Capture the cell that displays the provided text and extract its (X, Y) central coordinate. 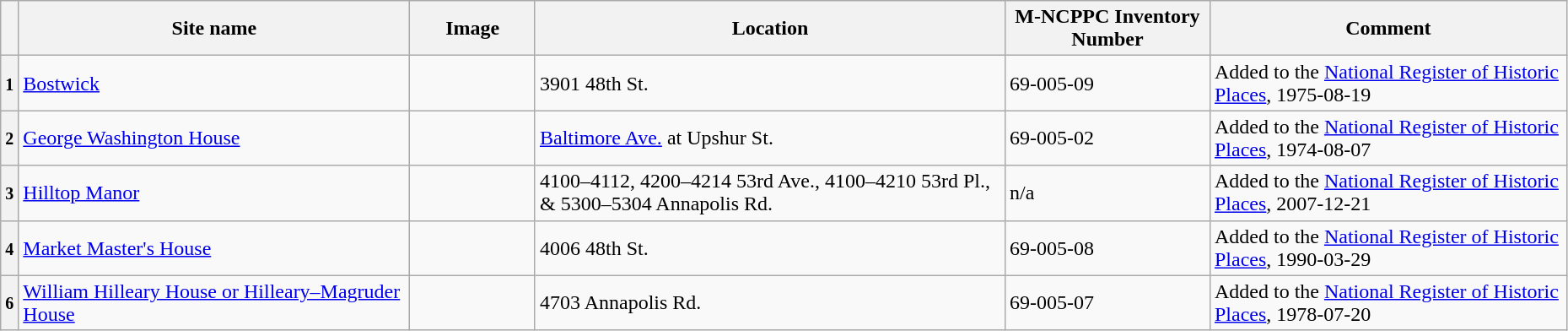
Added to the National Register of Historic Places, 1978-07-20 (1388, 302)
4100–4112, 4200–4214 53rd Ave., 4100–4210 53rd Pl., & 5300–5304 Annapolis Rd. (769, 193)
4 (10, 248)
Added to the National Register of Historic Places, 1975-08-19 (1388, 83)
Comment (1388, 29)
George Washington House (214, 138)
n/a (1108, 193)
Market Master's House (214, 248)
Added to the National Register of Historic Places, 1990-03-29 (1388, 248)
3 (10, 193)
4006 48th St. (769, 248)
Baltimore Ave. at Upshur St. (769, 138)
Added to the National Register of Historic Places, 1974-08-07 (1388, 138)
69-005-08 (1108, 248)
Image (472, 29)
1 (10, 83)
69-005-07 (1108, 302)
Site name (214, 29)
William Hilleary House or Hilleary–Magruder House (214, 302)
4703 Annapolis Rd. (769, 302)
69-005-02 (1108, 138)
Hilltop Manor (214, 193)
M-NCPPC Inventory Number (1108, 29)
Added to the National Register of Historic Places, 2007-12-21 (1388, 193)
Location (769, 29)
3901 48th St. (769, 83)
69-005-09 (1108, 83)
2 (10, 138)
6 (10, 302)
Bostwick (214, 83)
